From the cell containing the given text, extract its center point as (x, y) coordinate. 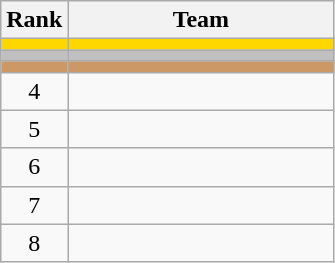
7 (34, 205)
Team (201, 20)
5 (34, 129)
8 (34, 243)
6 (34, 167)
Rank (34, 20)
4 (34, 91)
